Pinpoint the cell where the given text exists, returning its [X, Y] midpoint coordinate. 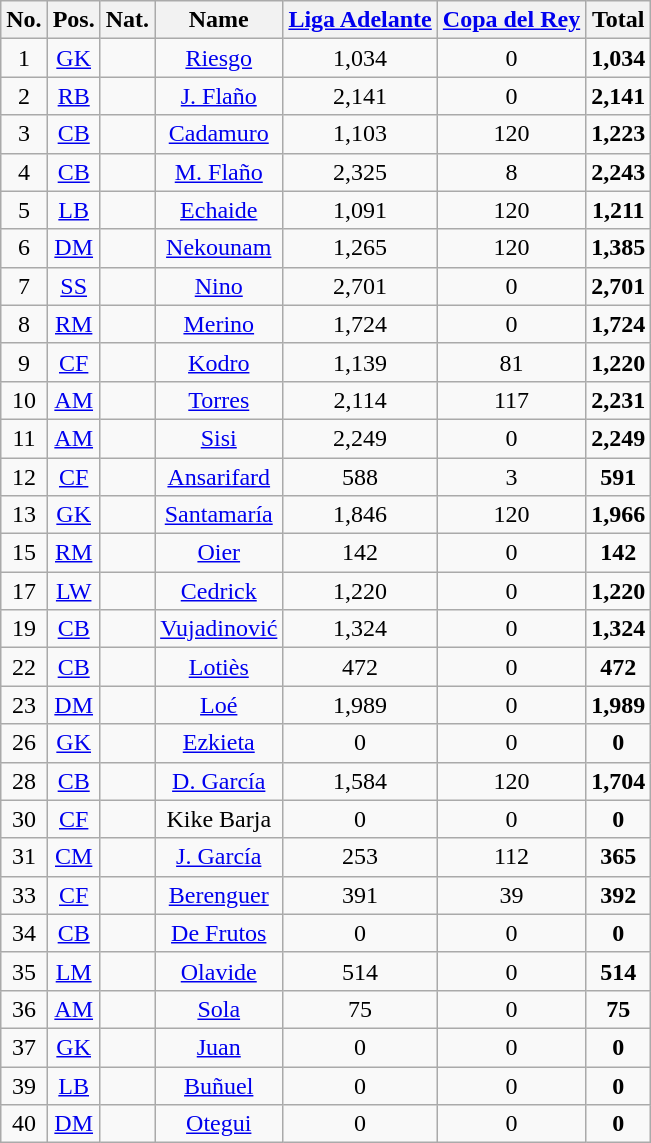
1,223 [618, 134]
Buñuel [219, 1085]
15 [24, 553]
4 [24, 172]
2,325 [360, 172]
591 [618, 477]
1,211 [618, 210]
9 [24, 362]
De Frutos [219, 933]
112 [511, 857]
Total [618, 20]
17 [24, 591]
30 [24, 819]
CM [74, 857]
Juan [219, 1047]
Nekounam [219, 248]
1,704 [618, 781]
Santamaría [219, 515]
Vujadinović [219, 629]
Oier [219, 553]
19 [24, 629]
RB [74, 96]
Merino [219, 324]
1,091 [360, 210]
13 [24, 515]
Olavide [219, 971]
Pos. [74, 20]
391 [360, 895]
No. [24, 20]
1,265 [360, 248]
Torres [219, 400]
33 [24, 895]
588 [360, 477]
Nino [219, 286]
22 [24, 667]
Riesgo [219, 58]
34 [24, 933]
1,103 [360, 134]
40 [24, 1124]
J. García [219, 857]
LW [74, 591]
Lotiès [219, 667]
Sola [219, 1009]
Cadamuro [219, 134]
7 [24, 286]
LM [74, 971]
2,243 [618, 172]
392 [618, 895]
253 [360, 857]
1,846 [360, 515]
J. Flaño [219, 96]
31 [24, 857]
Kike Barja [219, 819]
2,114 [360, 400]
Copa del Rey [511, 20]
SS [74, 286]
1 [24, 58]
Ansarifard [219, 477]
117 [511, 400]
365 [618, 857]
81 [511, 362]
Liga Adelante [360, 20]
26 [24, 743]
1,139 [360, 362]
1,385 [618, 248]
Cedrick [219, 591]
Sisi [219, 438]
Loé [219, 705]
Ezkieta [219, 743]
12 [24, 477]
35 [24, 971]
2,231 [618, 400]
1,966 [618, 515]
Echaide [219, 210]
Berenguer [219, 895]
11 [24, 438]
5 [24, 210]
37 [24, 1047]
D. García [219, 781]
23 [24, 705]
28 [24, 781]
Name [219, 20]
10 [24, 400]
36 [24, 1009]
6 [24, 248]
M. Flaño [219, 172]
1,584 [360, 781]
Kodro [219, 362]
2 [24, 96]
Otegui [219, 1124]
Nat. [127, 20]
